Locate the cell with the specified text and output its (X, Y) center coordinate. 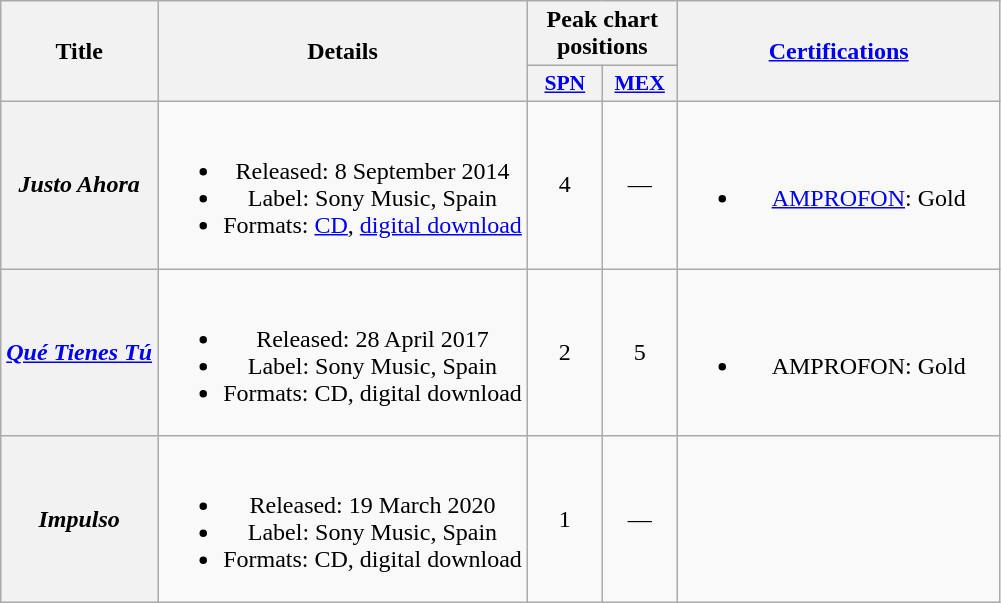
5 (640, 352)
Qué Tienes Tú (80, 352)
4 (564, 184)
Released: 8 September 2014Label: Sony Music, SpainFormats: CD, digital download (343, 184)
Details (343, 52)
2 (564, 352)
Justo Ahora (80, 184)
Released: 19 March 2020Label: Sony Music, SpainFormats: CD, digital download (343, 520)
Peak chart positions (602, 34)
Impulso (80, 520)
1 (564, 520)
Released: 28 April 2017Label: Sony Music, SpainFormats: CD, digital download (343, 352)
MEX (640, 84)
SPN (564, 84)
Title (80, 52)
Certifications (838, 52)
